From the cell containing the given text, extract its center point as [x, y] coordinate. 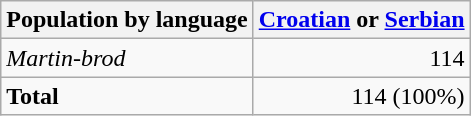
Total [127, 96]
Population by language [127, 20]
114 (100%) [362, 96]
Martin-brod [127, 58]
Croatian or Serbian [362, 20]
114 [362, 58]
